Detect which cell encompasses the target text, then output its (X, Y) center coordinate. 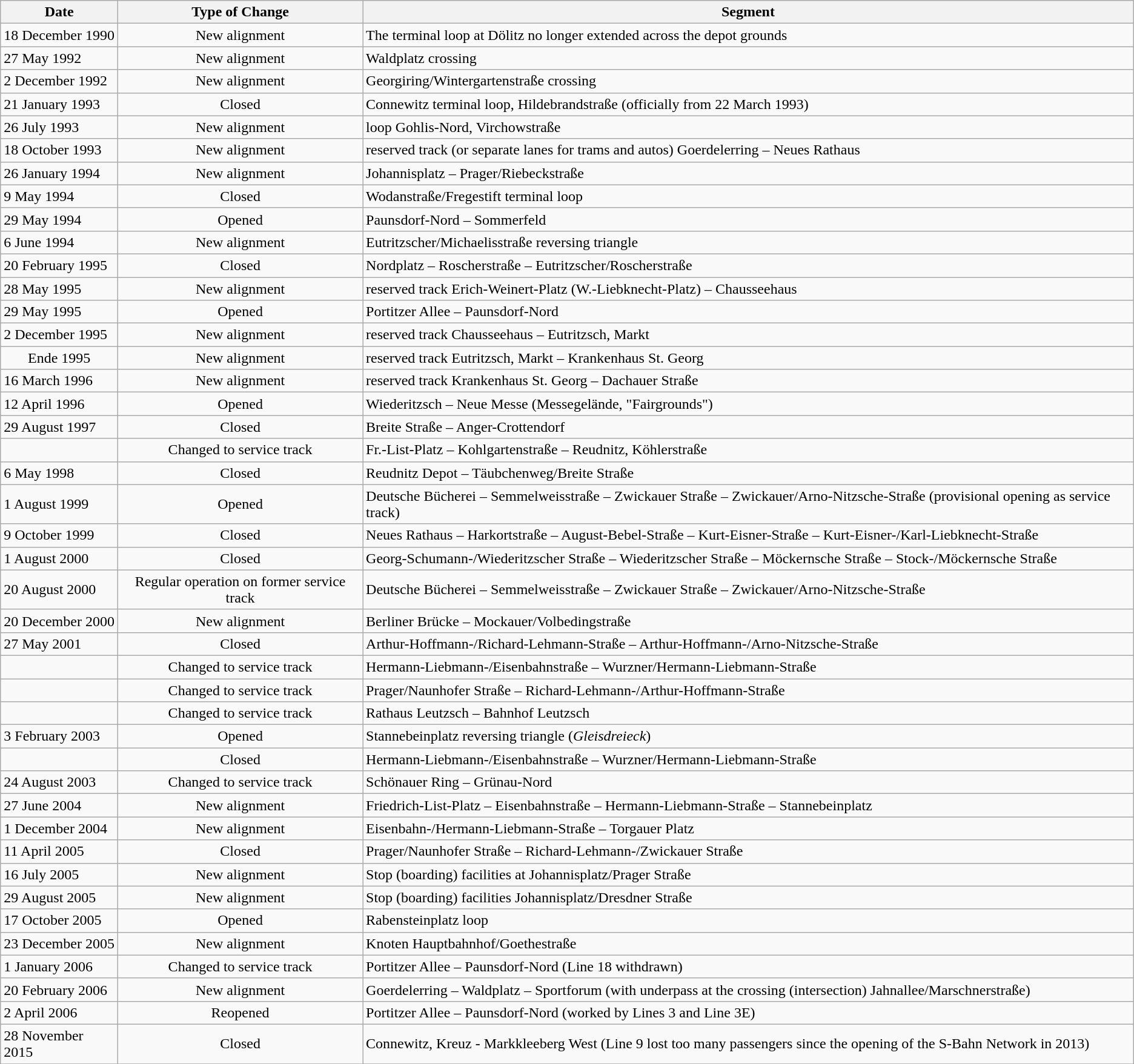
Paunsdorf-Nord – Sommerfeld (749, 219)
Ende 1995 (59, 358)
29 May 1994 (59, 219)
11 April 2005 (59, 851)
27 May 2001 (59, 644)
Berliner Brücke – Mockauer/Volbedingstraße (749, 621)
Portitzer Allee – Paunsdorf-Nord (worked by Lines 3 and Line 3E) (749, 1013)
The terminal loop at Dölitz no longer extended across the depot grounds (749, 35)
Prager/Naunhofer Straße – Richard-Lehmann-/Zwickauer Straße (749, 851)
29 August 1997 (59, 427)
20 February 2006 (59, 990)
Stannebeinplatz reversing triangle (Gleisdreieck) (749, 736)
1 January 2006 (59, 967)
Deutsche Bücherei – Semmelweisstraße – Zwickauer Straße – Zwickauer/Arno-Nitzsche-Straße (provisional opening as service track) (749, 504)
Rabensteinplatz loop (749, 920)
Goerdelerring – Waldplatz – Sportforum (with underpass at the crossing (intersection) Jahnallee/Marschnerstraße) (749, 990)
28 November 2015 (59, 1044)
27 June 2004 (59, 805)
Wodanstraße/Fregestift terminal loop (749, 196)
Breite Straße – Anger-Crottendorf (749, 427)
Segment (749, 12)
12 April 1996 (59, 404)
16 March 1996 (59, 381)
Wiederitzsch – Neue Messe (Messegelände, "Fairgrounds") (749, 404)
20 December 2000 (59, 621)
reserved track (or separate lanes for trams and autos) Goerdelerring – Neues Rathaus (749, 150)
Fr.-List-Platz – Kohlgartenstraße – Reudnitz, Köhlerstraße (749, 450)
18 October 1993 (59, 150)
Eisenbahn-/Hermann-Liebmann-Straße – Torgauer Platz (749, 828)
29 May 1995 (59, 312)
18 December 1990 (59, 35)
Rathaus Leutzsch – Bahnhof Leutzsch (749, 713)
Type of Change (240, 12)
21 January 1993 (59, 104)
26 January 1994 (59, 173)
reserved track Eutritzsch, Markt – Krankenhaus St. Georg (749, 358)
Georg-Schumann-/Wiederitzscher Straße – Wiederitzscher Straße – Möckernsche Straße – Stock-/Möckernsche Straße (749, 558)
23 December 2005 (59, 943)
6 May 1998 (59, 473)
loop Gohlis-Nord, Virchowstraße (749, 127)
1 August 1999 (59, 504)
Connewitz, Kreuz - Markkleeberg West (Line 9 lost too many passengers since the opening of the S-Bahn Network in 2013) (749, 1044)
6 June 1994 (59, 242)
Friedrich-List-Platz – Eisenbahnstraße – Hermann-Liebmann-Straße – Stannebeinplatz (749, 805)
Date (59, 12)
26 July 1993 (59, 127)
1 December 2004 (59, 828)
2 December 1995 (59, 335)
Prager/Naunhofer Straße – Richard-Lehmann-/Arthur-Hoffmann-Straße (749, 690)
24 August 2003 (59, 782)
16 July 2005 (59, 874)
Waldplatz crossing (749, 58)
Arthur-Hoffmann-/Richard-Lehmann-Straße – Arthur-Hoffmann-/Arno-Nitzsche-Straße (749, 644)
Reopened (240, 1013)
Regular operation on former service track (240, 590)
Deutsche Bücherei – Semmelweisstraße – Zwickauer Straße – Zwickauer/Arno-Nitzsche-Straße (749, 590)
2 April 2006 (59, 1013)
29 August 2005 (59, 897)
2 December 1992 (59, 81)
27 May 1992 (59, 58)
reserved track Erich-Weinert-Platz (W.-Liebknecht-Platz) – Chausseehaus (749, 289)
Schönauer Ring – Grünau-Nord (749, 782)
Portitzer Allee – Paunsdorf-Nord (749, 312)
Reudnitz Depot – Täubchenweg/Breite Straße (749, 473)
reserved track Krankenhaus St. Georg – Dachauer Straße (749, 381)
Connewitz terminal loop, Hildebrandstraße (officially from 22 March 1993) (749, 104)
Georgiring/Wintergartenstraße crossing (749, 81)
Neues Rathaus – Harkortstraße – August-Bebel-Straße – Kurt-Eisner-Straße – Kurt-Eisner-/Karl-Liebknecht-Straße (749, 535)
Portitzer Allee – Paunsdorf-Nord (Line 18 withdrawn) (749, 967)
Eutritzscher/Michaelisstraße reversing triangle (749, 242)
reserved track Chausseehaus – Eutritzsch, Markt (749, 335)
Knoten Hauptbahnhof/Goethestraße (749, 943)
9 May 1994 (59, 196)
3 February 2003 (59, 736)
20 August 2000 (59, 590)
17 October 2005 (59, 920)
Stop (boarding) facilities at Johannisplatz/Prager Straße (749, 874)
20 February 1995 (59, 265)
9 October 1999 (59, 535)
Stop (boarding) facilities Johannisplatz/Dresdner Straße (749, 897)
Nordplatz – Roscherstraße – Eutritzscher/Roscherstraße (749, 265)
28 May 1995 (59, 289)
Johannisplatz – Prager/Riebeckstraße (749, 173)
1 August 2000 (59, 558)
